Provide the (x, y) coordinate of the cell's center where the given text is located.  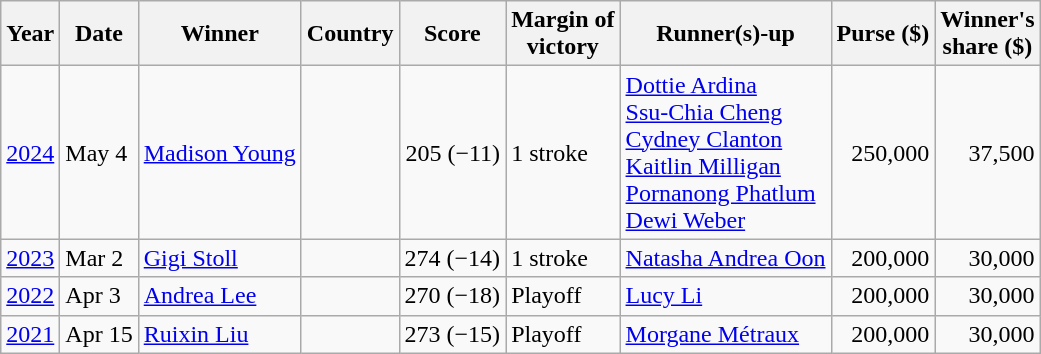
Score (452, 34)
Margin ofvictory (563, 34)
Mar 2 (99, 258)
2024 (30, 152)
Runner(s)-up (726, 34)
274 (−14) (452, 258)
Gigi Stoll (220, 258)
Ruixin Liu (220, 334)
2022 (30, 296)
273 (−15) (452, 334)
205 (−11) (452, 152)
270 (−18) (452, 296)
Apr 15 (99, 334)
Date (99, 34)
250,000 (883, 152)
May 4 (99, 152)
Lucy Li (726, 296)
Year (30, 34)
Country (350, 34)
Winner (220, 34)
Apr 3 (99, 296)
Andrea Lee (220, 296)
Winner'sshare ($) (988, 34)
Purse ($) (883, 34)
Natasha Andrea Oon (726, 258)
37,500 (988, 152)
2021 (30, 334)
Madison Young (220, 152)
Dottie Ardina Ssu-Chia Cheng Cydney Clanton Kaitlin Milligan Pornanong Phatlum Dewi Weber (726, 152)
Morgane Métraux (726, 334)
2023 (30, 258)
